Determine the [x, y] coordinate at the center of the cell enclosing the given text.  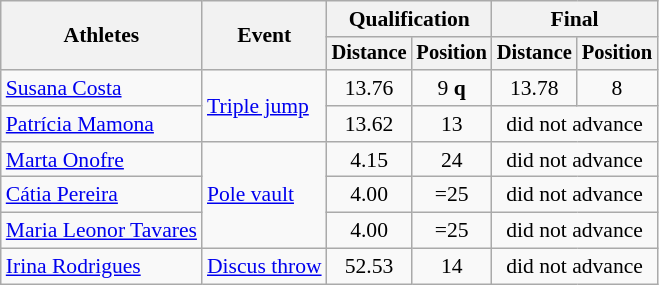
Final [574, 19]
13.76 [370, 88]
24 [452, 160]
Qualification [410, 19]
13.78 [534, 88]
Discus throw [264, 267]
Triple jump [264, 106]
Event [264, 36]
13.62 [370, 124]
Cátia Pereira [102, 195]
14 [452, 267]
Pole vault [264, 196]
Maria Leonor Tavares [102, 231]
Marta Onofre [102, 160]
13 [452, 124]
4.15 [370, 160]
52.53 [370, 267]
Athletes [102, 36]
Patrícia Mamona [102, 124]
Susana Costa [102, 88]
9 q [452, 88]
Irina Rodrigues [102, 267]
8 [617, 88]
